Provide the [x, y] coordinate of the cell's center where the given text is located.  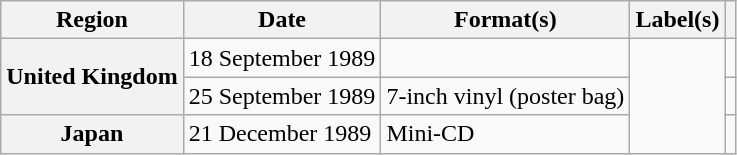
Mini-CD [506, 134]
Japan [92, 134]
7-inch vinyl (poster bag) [506, 96]
25 September 1989 [282, 96]
Region [92, 20]
Label(s) [678, 20]
21 December 1989 [282, 134]
Format(s) [506, 20]
18 September 1989 [282, 58]
United Kingdom [92, 77]
Date [282, 20]
